Scan for the cell matching the given text and deliver its [X, Y] coordinate at center. 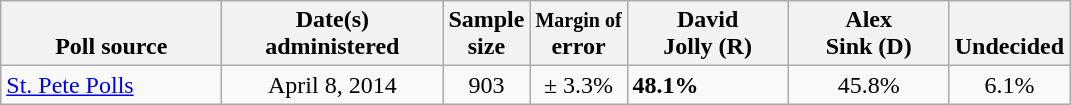
Samplesize [486, 34]
45.8% [868, 85]
Margin oferror [578, 34]
6.1% [1009, 85]
AlexSink (D) [868, 34]
St. Pete Polls [112, 85]
Poll source [112, 34]
Date(s)administered [332, 34]
DavidJolly (R) [708, 34]
903 [486, 85]
April 8, 2014 [332, 85]
48.1% [708, 85]
Undecided [1009, 34]
± 3.3% [578, 85]
